Locate the cell with the specified text and output its [X, Y] center coordinate. 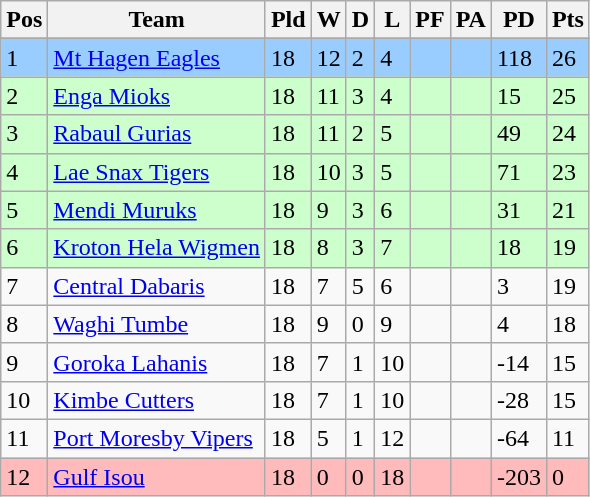
Mt Hagen Eagles [157, 58]
Pos [24, 20]
PA [470, 20]
71 [518, 172]
PD [518, 20]
Team [157, 20]
-14 [518, 362]
Waghi Tumbe [157, 324]
-28 [518, 400]
26 [568, 58]
L [392, 20]
Central Dabaris [157, 286]
Gulf Isou [157, 477]
24 [568, 134]
-203 [518, 477]
Kroton Hela Wigmen [157, 248]
W [328, 20]
Rabaul Gurias [157, 134]
-64 [518, 438]
25 [568, 96]
49 [518, 134]
PF [430, 20]
Pld [288, 20]
D [360, 20]
Port Moresby Vipers [157, 438]
Lae Snax Tigers [157, 172]
Enga Mioks [157, 96]
31 [518, 210]
23 [568, 172]
118 [518, 58]
Mendi Muruks [157, 210]
21 [568, 210]
Kimbe Cutters [157, 400]
Goroka Lahanis [157, 362]
Pts [568, 20]
